Pinpoint the cell where the given text exists, returning its [x, y] midpoint coordinate. 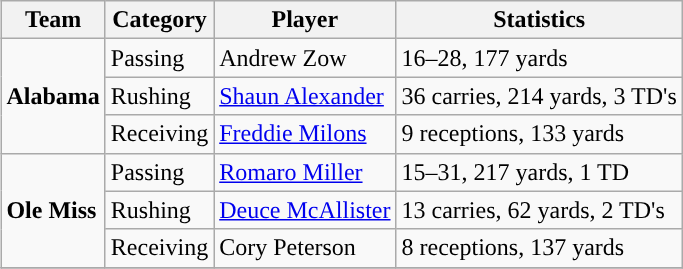
Romaro Miller [305, 172]
15–31, 217 yards, 1 TD [539, 172]
16–28, 177 yards [539, 58]
36 carries, 214 yards, 3 TD's [539, 96]
Freddie Milons [305, 134]
Ole Miss [53, 210]
9 receptions, 133 yards [539, 134]
Alabama [53, 96]
Statistics [539, 20]
8 receptions, 137 yards [539, 248]
Deuce McAllister [305, 210]
Andrew Zow [305, 58]
Cory Peterson [305, 248]
Team [53, 20]
Shaun Alexander [305, 96]
Category [159, 20]
Player [305, 20]
13 carries, 62 yards, 2 TD's [539, 210]
